Search for the cell housing the specified text and yield its [x, y] center coordinate. 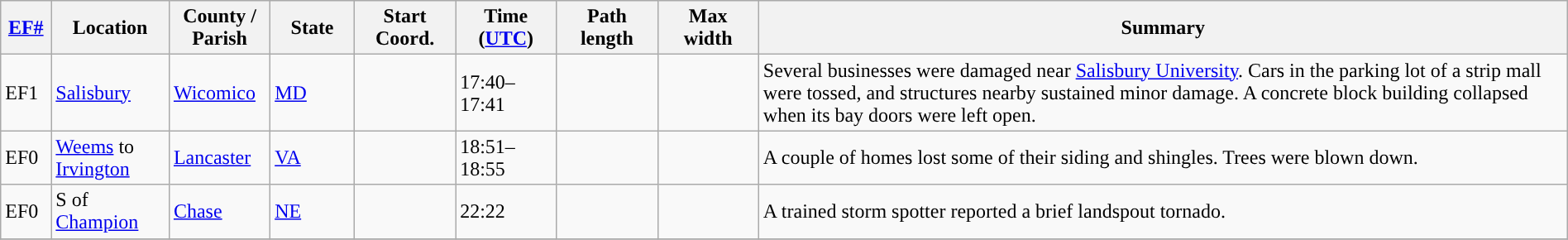
A couple of homes lost some of their siding and shingles. Trees were blown down. [1163, 157]
Summary [1163, 28]
Weems to Irvington [111, 157]
EF1 [26, 93]
Chase [219, 212]
EF# [26, 28]
Salisbury [111, 93]
22:22 [506, 212]
Path length [607, 28]
Start Coord. [404, 28]
VA [313, 157]
S of Champion [111, 212]
MD [313, 93]
County / Parish [219, 28]
Wicomico [219, 93]
Lancaster [219, 157]
A trained storm spotter reported a brief landspout tornado. [1163, 212]
17:40–17:41 [506, 93]
Time (UTC) [506, 28]
Max width [708, 28]
NE [313, 212]
Location [111, 28]
18:51–18:55 [506, 157]
State [313, 28]
